Locate the cell with the specified text and output its (X, Y) center coordinate. 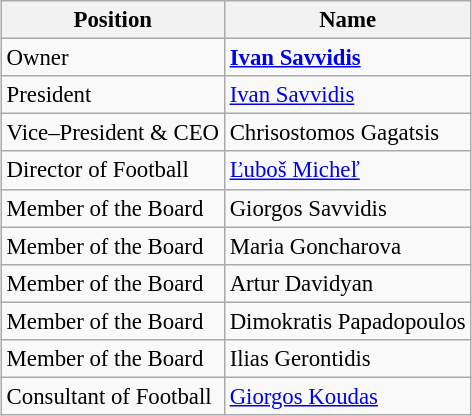
Maria Goncharova (348, 246)
Dimokratis Papadopoulos (348, 321)
Vice–President & CEO (112, 133)
Chrisostomos Gagatsis (348, 133)
Giorgos Koudas (348, 396)
Director of Football (112, 170)
Owner (112, 58)
Ilias Gerontidis (348, 358)
Name (348, 20)
Position (112, 20)
Giorgos Savvidis (348, 208)
Ľuboš Micheľ (348, 170)
Consultant of Football (112, 396)
Artur Davidyan (348, 283)
President (112, 95)
